Find where the given text appears and provide that cell's center as [X, Y] coordinate. 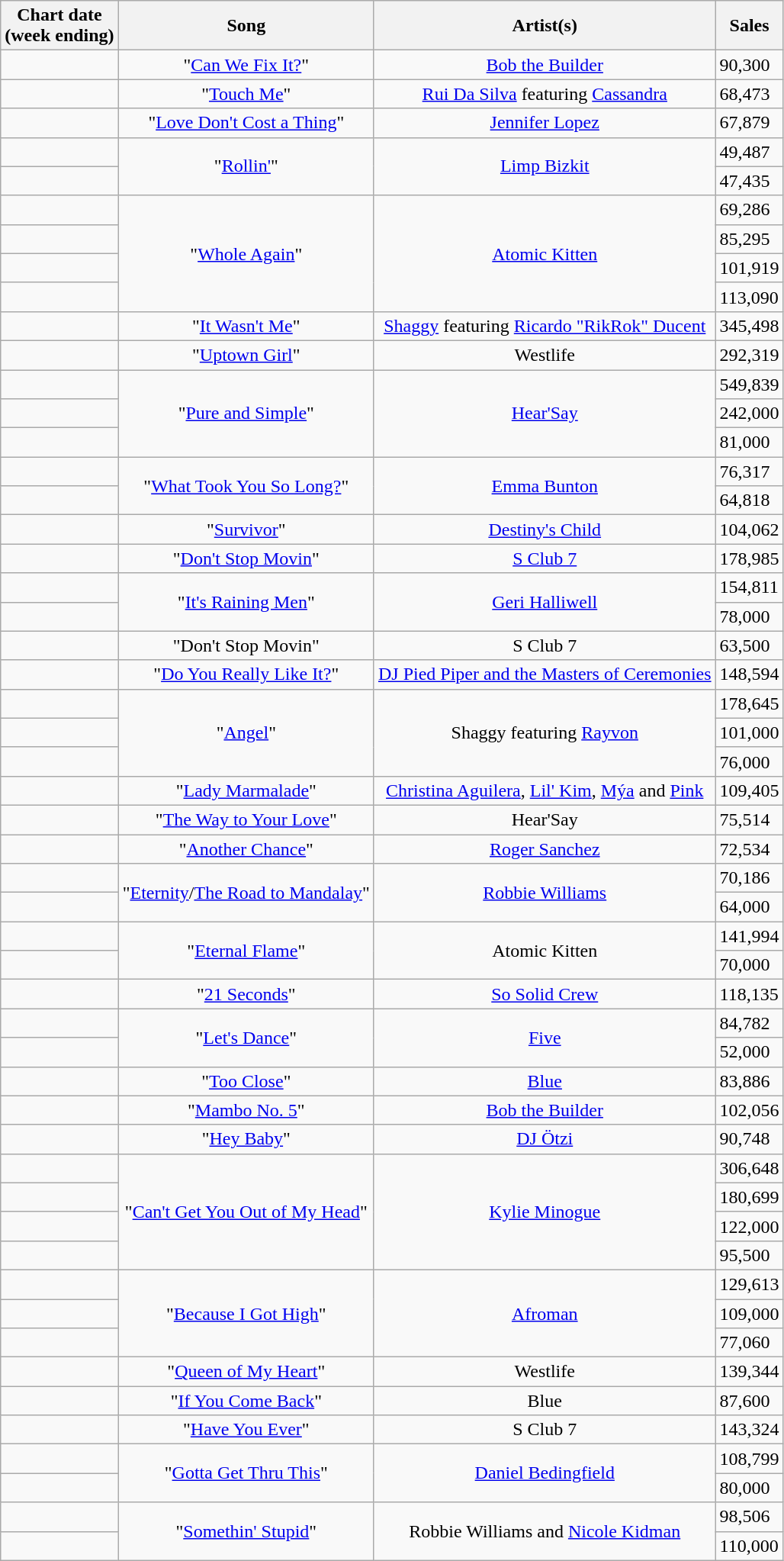
DJ Pied Piper and the Masters of Ceremonies [545, 674]
Rui Da Silva featuring Cassandra [545, 94]
"Eternal Flame" [246, 951]
"Angel" [246, 732]
64,000 [749, 907]
Kylie Minogue [545, 1212]
"If You Come Back" [246, 1401]
"Uptown Girl" [246, 355]
"Love Don't Cost a Thing" [246, 123]
"21 Seconds" [246, 994]
Five [545, 1038]
So Solid Crew [545, 994]
63,500 [749, 645]
109,000 [749, 1313]
"Eternity/The Road to Mandalay" [246, 893]
549,839 [749, 384]
75,514 [749, 819]
81,000 [749, 443]
"Pure and Simple" [246, 413]
Robbie Williams [545, 893]
"Can't Get You Out of My Head" [246, 1212]
101,000 [749, 732]
98,506 [749, 1517]
"Mambo No. 5" [246, 1110]
129,613 [749, 1284]
DJ Ötzi [545, 1139]
76,000 [749, 761]
69,286 [749, 210]
Shaggy featuring Ricardo "RikRok" Ducent [545, 326]
292,319 [749, 355]
Artist(s) [545, 26]
90,748 [749, 1139]
70,186 [749, 878]
47,435 [749, 181]
Limp Bizkit [545, 166]
80,000 [749, 1488]
"Touch Me" [246, 94]
"Let's Dance" [246, 1038]
Roger Sanchez [545, 849]
178,985 [749, 558]
Song [246, 26]
306,648 [749, 1168]
141,994 [749, 936]
Afroman [545, 1313]
70,000 [749, 965]
139,344 [749, 1372]
"It's Raining Men" [246, 602]
Shaggy featuring Rayvon [545, 732]
Christina Aguilera, Lil' Kim, Mýa and Pink [545, 790]
"Survivor" [246, 529]
Chart date(week ending) [59, 26]
104,062 [749, 529]
101,919 [749, 268]
87,600 [749, 1401]
102,056 [749, 1110]
122,000 [749, 1226]
78,000 [749, 616]
64,818 [749, 500]
148,594 [749, 674]
52,000 [749, 1052]
118,135 [749, 994]
49,487 [749, 152]
242,000 [749, 414]
95,500 [749, 1255]
113,090 [749, 297]
"Rollin'" [246, 166]
143,324 [749, 1430]
"It Wasn't Me" [246, 326]
Daniel Bedingfield [545, 1473]
"Too Close" [246, 1081]
"Queen of My Heart" [246, 1372]
"Somethin' Stupid" [246, 1531]
"Another Chance" [246, 849]
76,317 [749, 472]
Sales [749, 26]
Jennifer Lopez [545, 123]
108,799 [749, 1459]
Geri Halliwell [545, 602]
180,699 [749, 1197]
90,300 [749, 65]
"Lady Marmalade" [246, 790]
345,498 [749, 326]
84,782 [749, 1023]
110,000 [749, 1546]
67,879 [749, 123]
154,811 [749, 587]
"Do You Really Like It?" [246, 674]
72,534 [749, 849]
"The Way to Your Love" [246, 819]
Emma Bunton [545, 486]
"Because I Got High" [246, 1313]
"What Took You So Long?" [246, 486]
77,060 [749, 1343]
68,473 [749, 94]
"Can We Fix It?" [246, 65]
"Gotta Get Thru This" [246, 1473]
"Whole Again" [246, 253]
85,295 [749, 239]
"Have You Ever" [246, 1430]
83,886 [749, 1081]
109,405 [749, 790]
Destiny's Child [545, 529]
Robbie Williams and Nicole Kidman [545, 1531]
"Hey Baby" [246, 1139]
178,645 [749, 703]
